Output the (x, y) coordinate of the center of the cell containing the given text.  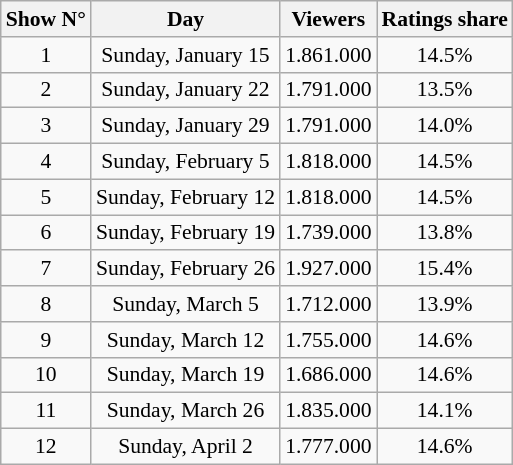
13.5% (445, 90)
Sunday, March 12 (186, 340)
3 (46, 126)
Viewers (328, 19)
8 (46, 304)
14.0% (445, 126)
Sunday, April 2 (186, 447)
Sunday, February 26 (186, 269)
7 (46, 269)
1.712.000 (328, 304)
1.686.000 (328, 375)
1.739.000 (328, 233)
Show N° (46, 19)
Day (186, 19)
Sunday, January 22 (186, 90)
Sunday, March 19 (186, 375)
Sunday, March 26 (186, 411)
11 (46, 411)
9 (46, 340)
Sunday, January 29 (186, 126)
5 (46, 197)
1.835.000 (328, 411)
1.861.000 (328, 55)
Sunday, February 5 (186, 162)
2 (46, 90)
Sunday, January 15 (186, 55)
Sunday, February 19 (186, 233)
1.927.000 (328, 269)
4 (46, 162)
12 (46, 447)
10 (46, 375)
Sunday, February 12 (186, 197)
13.9% (445, 304)
1.755.000 (328, 340)
Ratings share (445, 19)
15.4% (445, 269)
14.1% (445, 411)
Sunday, March 5 (186, 304)
1.777.000 (328, 447)
6 (46, 233)
1 (46, 55)
13.8% (445, 233)
